For the text-containing cell, return its midpoint in [x, y] coordinate format. 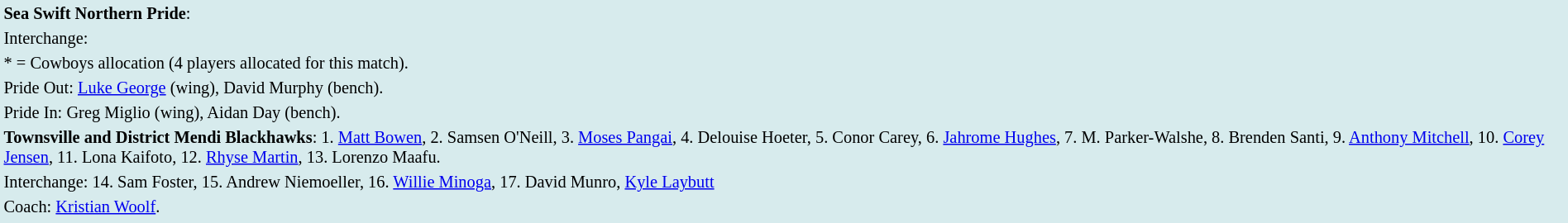
* = Cowboys allocation (4 players allocated for this match). [784, 63]
Sea Swift Northern Pride: [784, 13]
Interchange: 14. Sam Foster, 15. Andrew Niemoeller, 16. Willie Minoga, 17. David Munro, Kyle Laybutt [784, 182]
Coach: Kristian Woolf. [784, 206]
Interchange: [784, 38]
Pride In: Greg Miglio (wing), Aidan Day (bench). [784, 112]
Pride Out: Luke George (wing), David Murphy (bench). [784, 88]
